Locate the cell with the specified text and output its [X, Y] center coordinate. 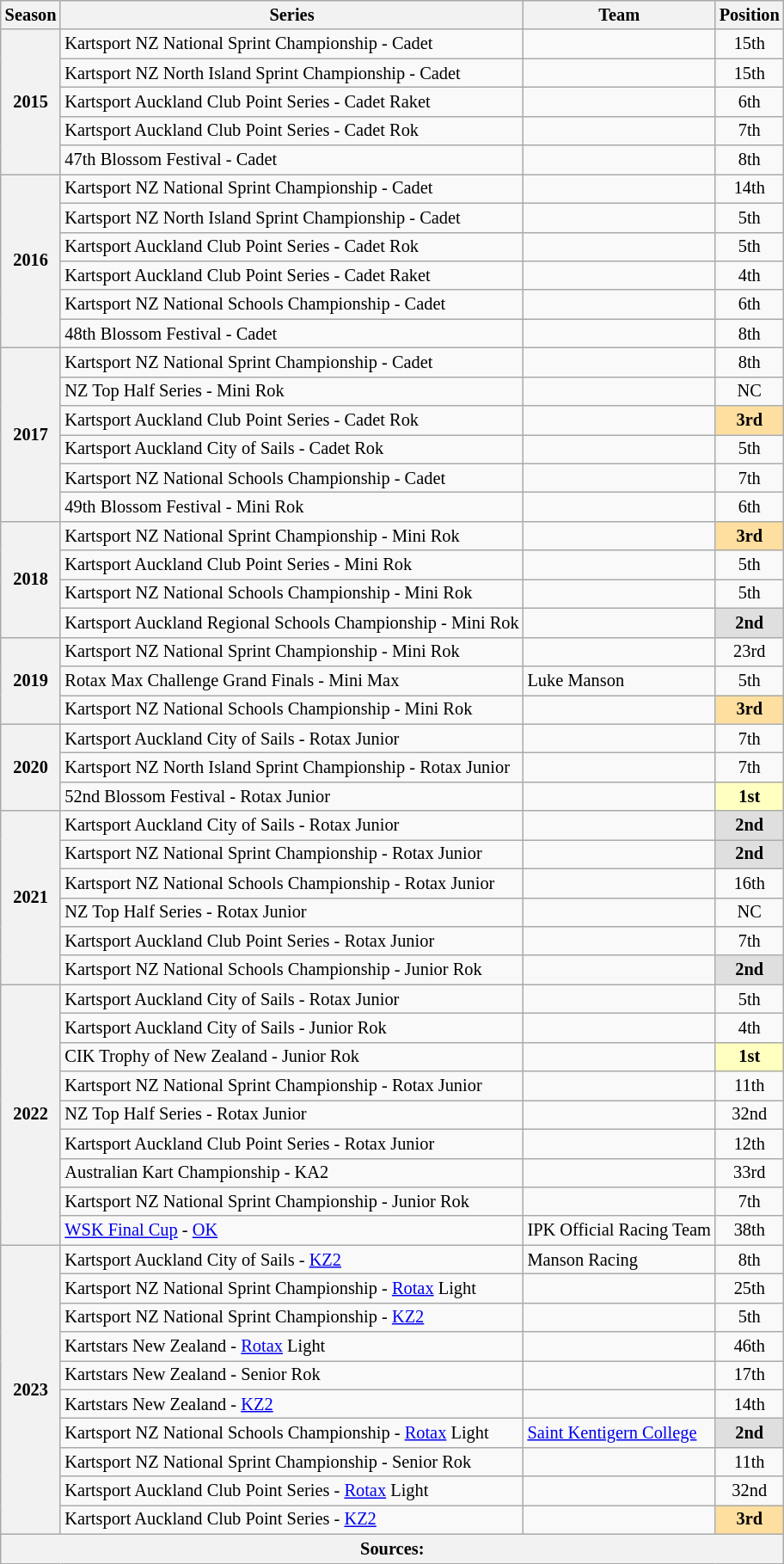
2021 [31, 898]
2023 [31, 1389]
Team [619, 15]
23rd [750, 652]
Kartsport NZ National Schools Championship - Rotax Junior [291, 883]
Kartsport NZ National Sprint Championship - Junior Rok [291, 1201]
16th [750, 883]
12th [750, 1144]
Kartsport NZ National Schools Championship - Junior Rok [291, 970]
NZ Top Half Series - Mini Rok [291, 391]
2020 [31, 767]
Kartsport Auckland Regional Schools Championship - Mini Rok [291, 623]
47th Blossom Festival - Cadet [291, 160]
48th Blossom Festival - Cadet [291, 334]
Kartsport NZ National Sprint Championship - KZ2 [291, 1317]
CIK Trophy of New Zealand - Junior Rok [291, 1057]
Kartsport NZ North Island Sprint Championship - Rotax Junior [291, 767]
Australian Kart Championship - KA2 [291, 1173]
Kartsport Auckland City of Sails - Junior Rok [291, 1027]
Kartsport NZ National Schools Championship - Rotax Light [291, 1433]
Luke Manson [619, 680]
Manson Racing [619, 1260]
2018 [31, 580]
Kartsport Auckland Club Point Series - Rotax Light [291, 1491]
49th Blossom Festival - Mini Rok [291, 506]
Kartsport NZ National Sprint Championship - Senior Rok [291, 1462]
2016 [31, 261]
2019 [31, 681]
Rotax Max Challenge Grand Finals - Mini Max [291, 680]
2017 [31, 434]
Kartsport Auckland Club Point Series - Mini Rok [291, 565]
Kartstars New Zealand - Senior Rok [291, 1375]
33rd [750, 1173]
52nd Blossom Festival - Rotax Junior [291, 796]
46th [750, 1346]
IPK Official Racing Team [619, 1230]
25th [750, 1288]
Position [750, 15]
17th [750, 1375]
Sources: [392, 1549]
38th [750, 1230]
Kartsport Auckland City of Sails - Cadet Rok [291, 449]
Kartstars New Zealand - Rotax Light [291, 1346]
Kartsport Auckland Club Point Series - KZ2 [291, 1519]
Season [31, 15]
Kartsport NZ National Sprint Championship - Rotax Light [291, 1288]
Saint Kentigern College [619, 1433]
WSK Final Cup - OK [291, 1230]
Kartsport Auckland City of Sails - KZ2 [291, 1260]
2022 [31, 1114]
Kartstars New Zealand - KZ2 [291, 1404]
2015 [31, 101]
Series [291, 15]
